Identify which cell holds the provided text, then report its [X, Y] central coordinate. 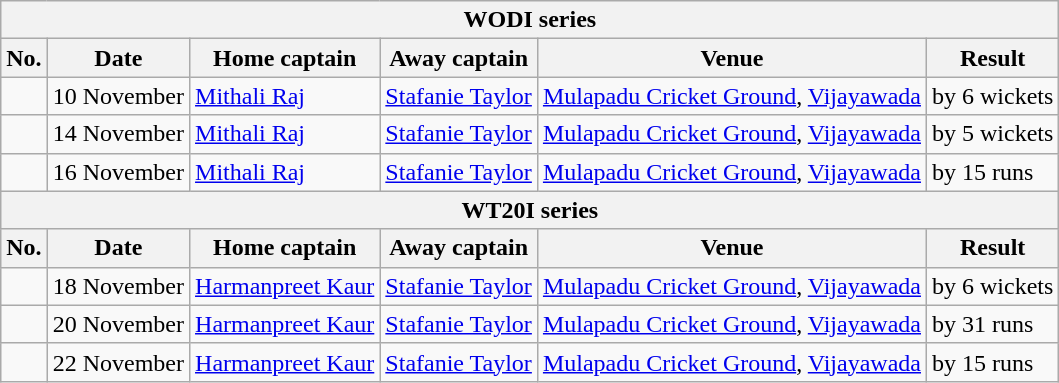
20 November [118, 324]
14 November [118, 134]
WT20I series [530, 210]
WODI series [530, 20]
16 November [118, 172]
22 November [118, 362]
18 November [118, 286]
by 31 runs [993, 324]
by 5 wickets [993, 134]
10 November [118, 96]
